Return the (x, y) coordinate for the center point of the cell that contains the specified text.  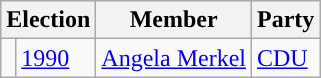
1990 (56, 58)
Member (174, 20)
CDU (285, 58)
Party (285, 20)
Angela Merkel (174, 58)
Election (48, 20)
